Locate the cell with the specified text and output its (X, Y) center coordinate. 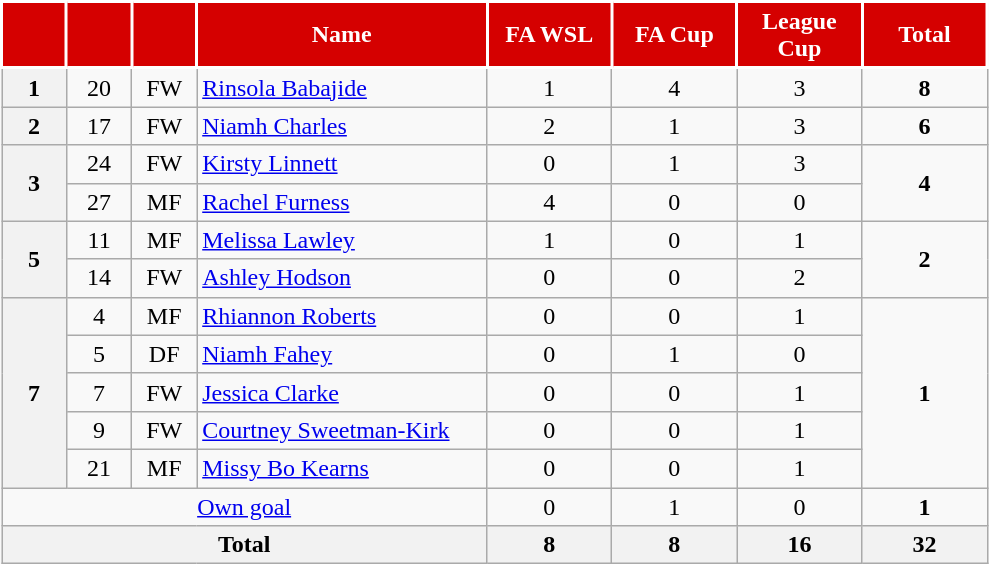
24 (100, 164)
FA Cup (674, 36)
Rachel Furness (342, 202)
Courtney Sweetman-Kirk (342, 430)
Rinsola Babajide (342, 88)
Melissa Lawley (342, 240)
Ashley Hodson (342, 278)
14 (100, 278)
32 (924, 545)
League Cup (800, 36)
DF (164, 354)
Jessica Clarke (342, 392)
17 (100, 126)
Kirsty Linnett (342, 164)
11 (100, 240)
27 (100, 202)
FA WSL (550, 36)
Name (342, 36)
16 (800, 545)
Niamh Charles (342, 126)
9 (100, 430)
Own goal (244, 507)
Missy Bo Kearns (342, 468)
21 (100, 468)
6 (924, 126)
20 (100, 88)
Rhiannon Roberts (342, 316)
Niamh Fahey (342, 354)
